For the text-containing cell, return its midpoint in [X, Y] coordinate format. 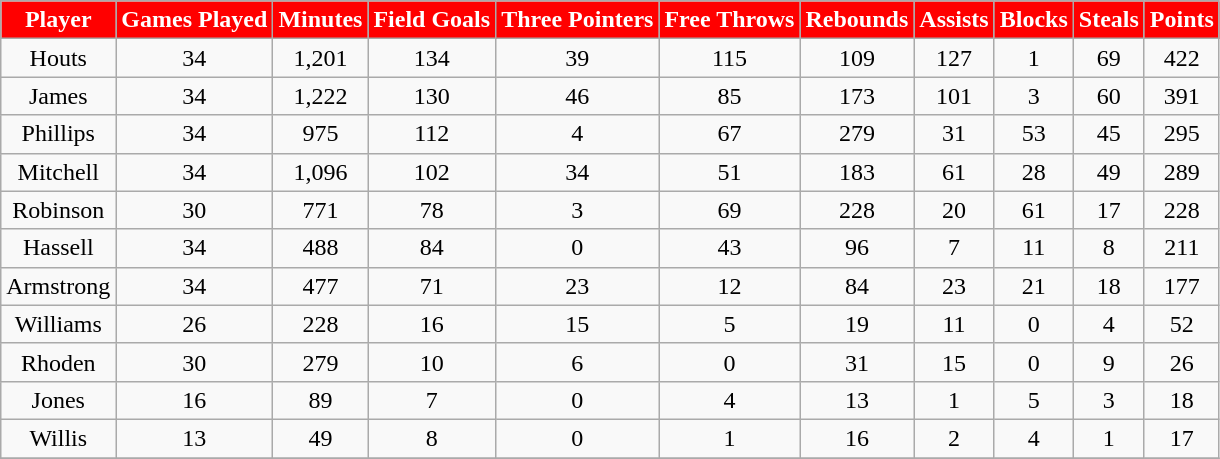
Blocks [1034, 20]
52 [1182, 324]
Willis [58, 438]
Three Pointers [578, 20]
1,096 [320, 172]
Robinson [58, 210]
127 [954, 58]
19 [857, 324]
Rebounds [857, 20]
2 [954, 438]
96 [857, 248]
295 [1182, 134]
488 [320, 248]
Phillips [58, 134]
78 [432, 210]
Hassell [58, 248]
477 [320, 286]
289 [1182, 172]
211 [1182, 248]
Rhoden [58, 362]
9 [1108, 362]
67 [730, 134]
134 [432, 58]
Houts [58, 58]
46 [578, 96]
21 [1034, 286]
85 [730, 96]
Player [58, 20]
422 [1182, 58]
102 [432, 172]
Jones [58, 400]
43 [730, 248]
1,201 [320, 58]
101 [954, 96]
53 [1034, 134]
173 [857, 96]
51 [730, 172]
Mitchell [58, 172]
45 [1108, 134]
12 [730, 286]
112 [432, 134]
James [58, 96]
28 [1034, 172]
Steals [1108, 20]
391 [1182, 96]
771 [320, 210]
60 [1108, 96]
Free Throws [730, 20]
975 [320, 134]
Games Played [194, 20]
Field Goals [432, 20]
Points [1182, 20]
115 [730, 58]
39 [578, 58]
10 [432, 362]
1,222 [320, 96]
Minutes [320, 20]
Assists [954, 20]
20 [954, 210]
177 [1182, 286]
Williams [58, 324]
89 [320, 400]
6 [578, 362]
71 [432, 286]
Armstrong [58, 286]
130 [432, 96]
109 [857, 58]
183 [857, 172]
